Scan for the cell matching the given text and deliver its [x, y] coordinate at center. 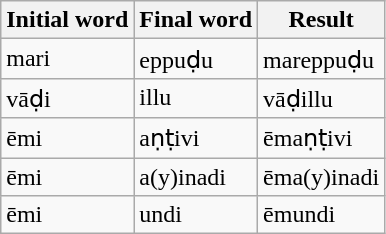
Initial word [68, 20]
undi [196, 215]
mari [68, 59]
ēmundi [322, 215]
ēma(y)inadi [322, 177]
vāḍi [68, 98]
ēmaṇṭivi [322, 138]
vāḍillu [322, 98]
mareppuḍu [322, 59]
Result [322, 20]
a(y)inadi [196, 177]
eppuḍu [196, 59]
Final word [196, 20]
illu [196, 98]
aṇṭivi [196, 138]
